From the cell containing the given text, extract its center point as [X, Y] coordinate. 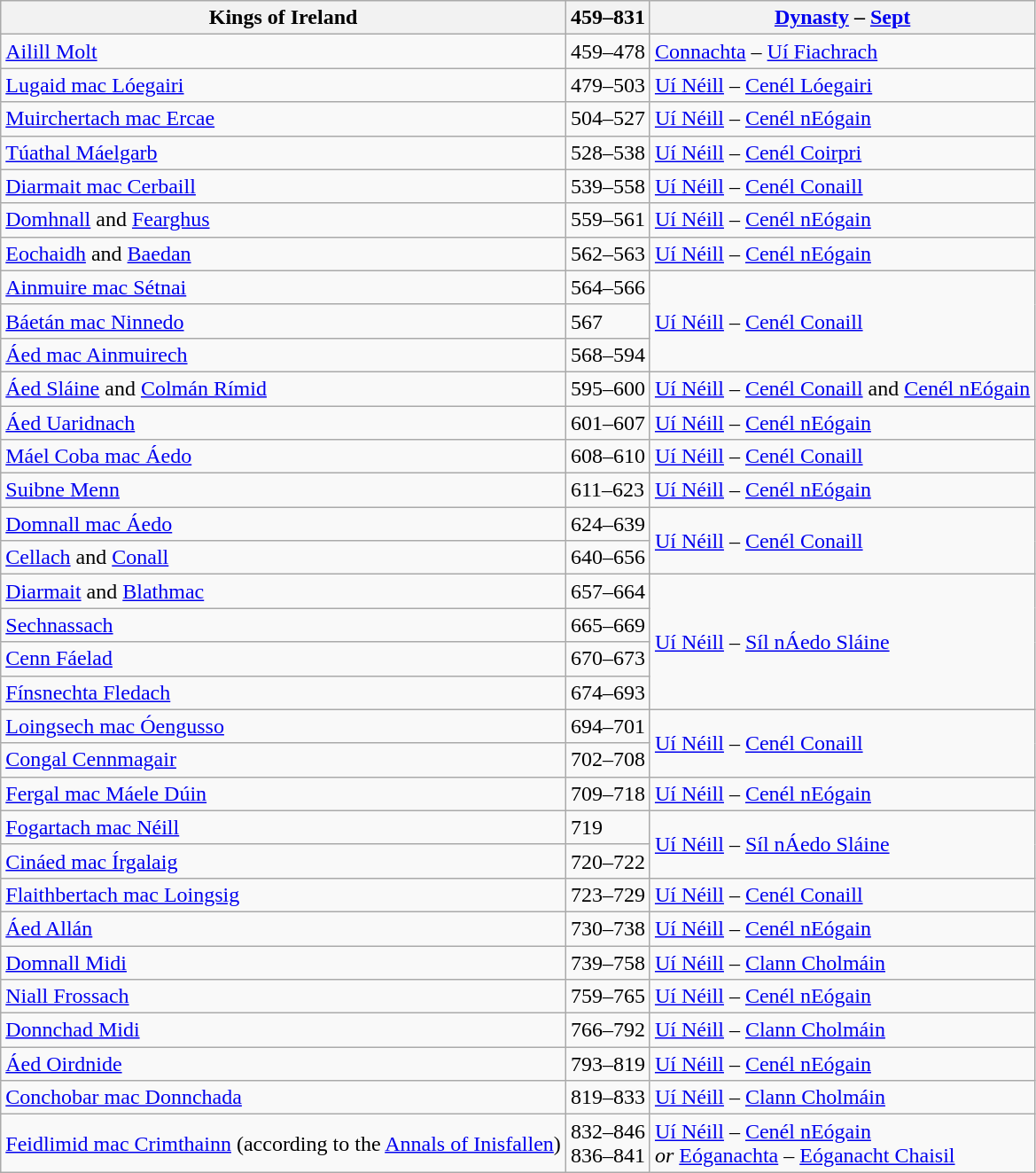
793–819 [608, 1064]
Diarmait and Blathmac [284, 591]
567 [608, 321]
459–831 [608, 18]
559–561 [608, 220]
702–708 [608, 760]
Áed Oirdnide [284, 1064]
Fínsnechta Fledach [284, 692]
595–600 [608, 388]
611–623 [608, 490]
Uí Néill – Cenél Coirpri [842, 152]
Ainmuire mac Sétnai [284, 287]
479–503 [608, 85]
539–558 [608, 186]
Uí Néill – Cenél Conaill and Cenél nEógain [842, 388]
819–833 [608, 1098]
564–566 [608, 287]
720–722 [608, 861]
Máel Coba mac Áedo [284, 457]
Báetán mac Ninnedo [284, 321]
Cináed mac Írgalaig [284, 861]
832–846 836–841 [608, 1144]
504–527 [608, 119]
Ailill Molt [284, 51]
759–765 [608, 997]
Fergal mac Máele Dúin [284, 794]
665–669 [608, 625]
Fogartach mac Néill [284, 827]
608–610 [608, 457]
Lugaid mac Lóegairi [284, 85]
Domhnall and Fearghus [284, 220]
657–664 [608, 591]
670–673 [608, 659]
Kings of Ireland [284, 18]
730–738 [608, 928]
Áed Sláine and Colmán Rímid [284, 388]
568–594 [608, 355]
Flaithbertach mac Loingsig [284, 895]
719 [608, 827]
Domnall Midi [284, 962]
528–538 [608, 152]
Niall Frossach [284, 997]
739–758 [608, 962]
Feidlimid mac Crimthainn (according to the Annals of Inisfallen) [284, 1144]
Áed mac Ainmuirech [284, 355]
Áed Uaridnach [284, 423]
Áed Allán [284, 928]
674–693 [608, 692]
Congal Cennmagair [284, 760]
Diarmait mac Cerbaill [284, 186]
459–478 [608, 51]
Donnchad Midi [284, 1030]
Connachta – Uí Fiachrach [842, 51]
Sechnassach [284, 625]
624–639 [608, 524]
Loingsech mac Óengusso [284, 726]
Dynasty – Sept [842, 18]
Domnall mac Áedo [284, 524]
562–563 [608, 254]
Uí Néill – Cenél Lóegairi [842, 85]
601–607 [608, 423]
Cellach and Conall [284, 558]
766–792 [608, 1030]
Conchobar mac Donnchada [284, 1098]
Cenn Fáelad [284, 659]
Eochaidh and Baedan [284, 254]
694–701 [608, 726]
Uí Néill – Cenél nEógainor Eóganachta – Eóganacht Chaisil [842, 1144]
640–656 [608, 558]
709–718 [608, 794]
723–729 [608, 895]
Túathal Máelgarb [284, 152]
Suibne Menn [284, 490]
Muirchertach mac Ercae [284, 119]
